Identify which cell holds the provided text, then report its (x, y) central coordinate. 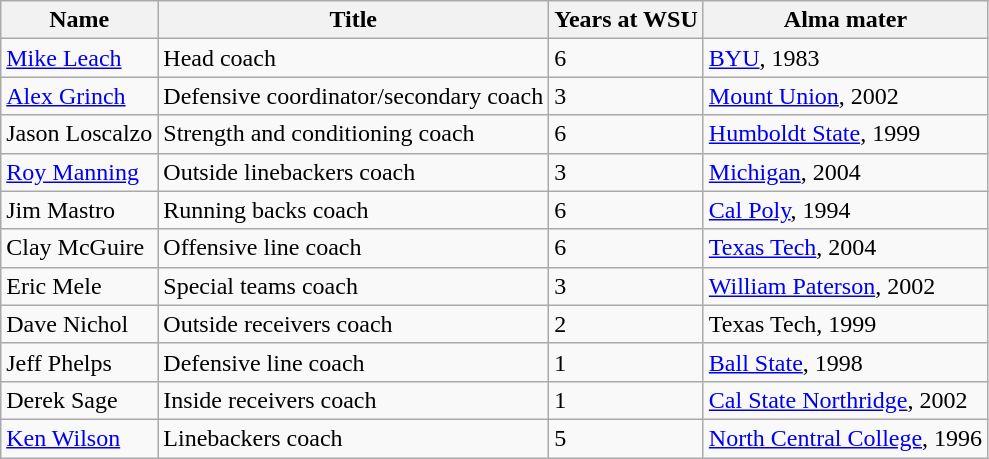
Special teams coach (354, 286)
Cal Poly, 1994 (845, 210)
Dave Nichol (80, 324)
North Central College, 1996 (845, 438)
Michigan, 2004 (845, 172)
Ken Wilson (80, 438)
Alma mater (845, 20)
Defensive line coach (354, 362)
Derek Sage (80, 400)
BYU, 1983 (845, 58)
Cal State Northridge, 2002 (845, 400)
Humboldt State, 1999 (845, 134)
Texas Tech, 1999 (845, 324)
5 (626, 438)
Alex Grinch (80, 96)
Title (354, 20)
Name (80, 20)
Defensive coordinator/secondary coach (354, 96)
2 (626, 324)
Roy Manning (80, 172)
Mount Union, 2002 (845, 96)
Jason Loscalzo (80, 134)
Mike Leach (80, 58)
Inside receivers coach (354, 400)
Running backs coach (354, 210)
Linebackers coach (354, 438)
Outside linebackers coach (354, 172)
William Paterson, 2002 (845, 286)
Eric Mele (80, 286)
Jim Mastro (80, 210)
Ball State, 1998 (845, 362)
Texas Tech, 2004 (845, 248)
Strength and conditioning coach (354, 134)
Jeff Phelps (80, 362)
Outside receivers coach (354, 324)
Clay McGuire (80, 248)
Head coach (354, 58)
Years at WSU (626, 20)
Offensive line coach (354, 248)
